Detect which cell encompasses the target text, then output its (X, Y) center coordinate. 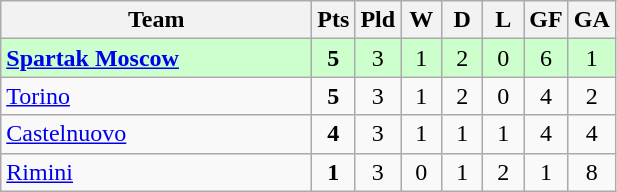
8 (592, 172)
W (422, 20)
Pld (378, 20)
Torino (156, 96)
Team (156, 20)
L (504, 20)
Pts (334, 20)
6 (546, 58)
Castelnuovo (156, 134)
D (462, 20)
GF (546, 20)
Rimini (156, 172)
Spartak Moscow (156, 58)
GA (592, 20)
